Detect which cell encompasses the target text, then output its [X, Y] center coordinate. 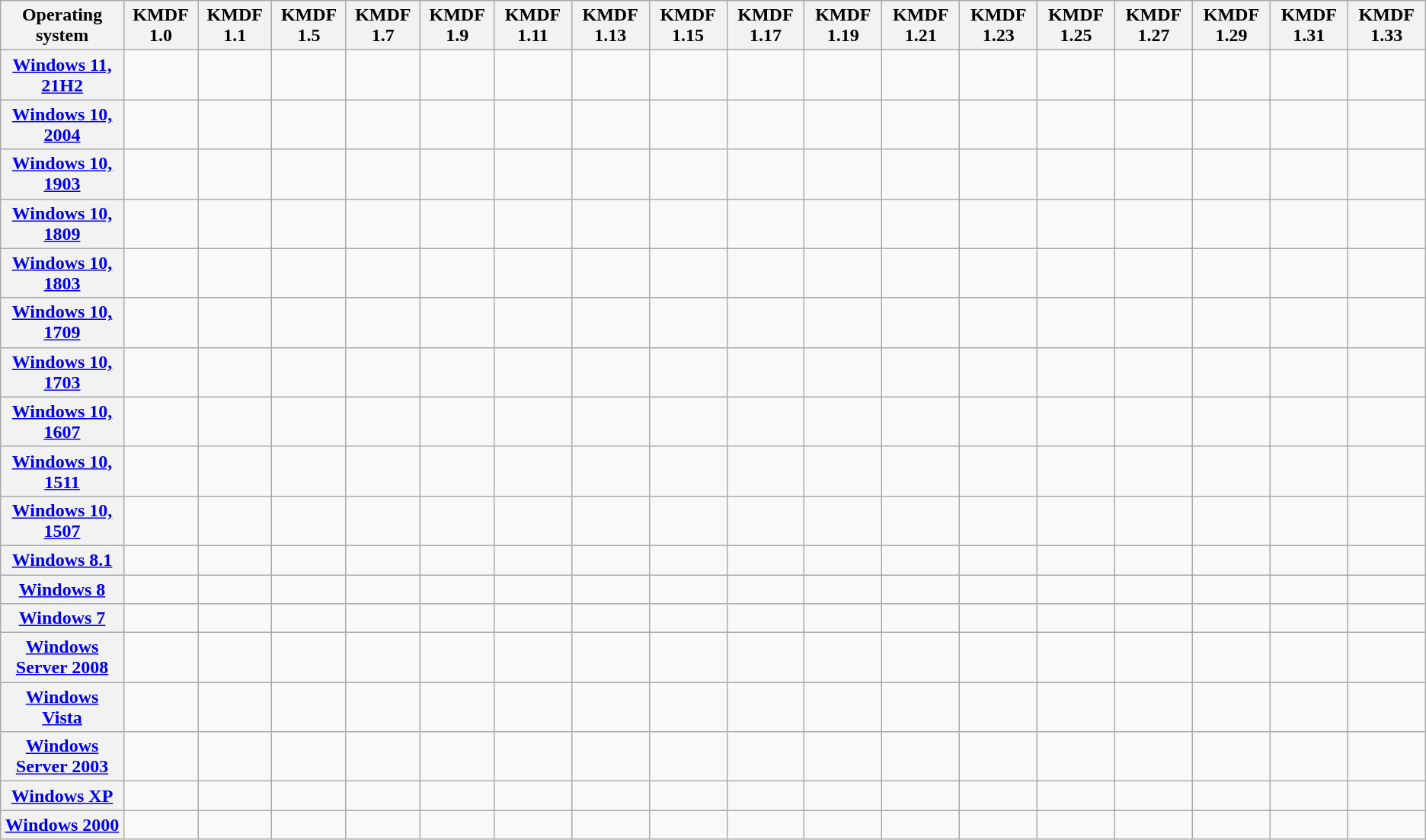
KMDF 1.17 [766, 26]
Windows Vista [62, 707]
Windows 11, 21H2 [62, 75]
KMDF 1.27 [1154, 26]
KMDF 1.11 [533, 26]
KMDF 1.33 [1386, 26]
Windows 10, 1507 [62, 521]
KMDF 1.7 [382, 26]
Windows 10, 1607 [62, 422]
KMDF 1.25 [1076, 26]
Windows 10, 1809 [62, 224]
Windows XP [62, 796]
Windows 2000 [62, 825]
Windows 10, 1709 [62, 323]
Windows 7 [62, 618]
KMDF 1.0 [160, 26]
Windows 8 [62, 589]
Windows 10, 1703 [62, 372]
KMDF 1.31 [1309, 26]
KMDF 1.29 [1231, 26]
Windows 8.1 [62, 560]
KMDF 1.23 [999, 26]
KMDF 1.15 [688, 26]
Windows Server 2003 [62, 757]
Windows 10, 1803 [62, 273]
Operating system [62, 26]
Windows 10, 1511 [62, 471]
Windows Server 2008 [62, 658]
Windows 10, 1903 [62, 174]
KMDF 1.9 [457, 26]
KMDF 1.19 [843, 26]
KMDF 1.13 [610, 26]
Windows 10, 2004 [62, 125]
KMDF 1.1 [235, 26]
KMDF 1.21 [921, 26]
KMDF 1.5 [309, 26]
